Provide the [X, Y] coordinate of the cell's center where the given text is located.  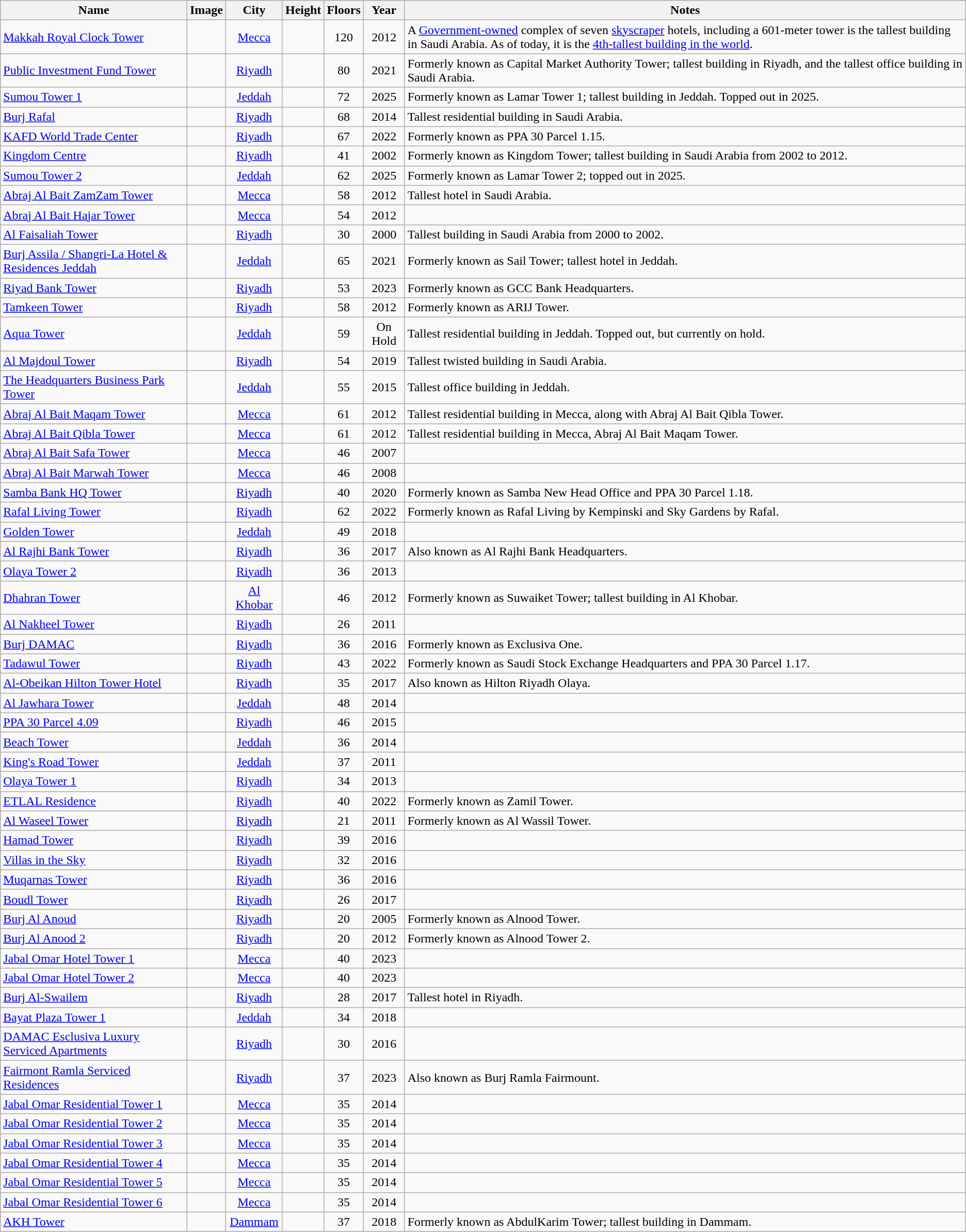
Formerly known as Rafal Living by Kempinski and Sky Gardens by Rafal. [685, 512]
Tallest residential building in Saudi Arabia. [685, 117]
Burj Rafal [94, 117]
Aqua Tower [94, 334]
28 [344, 998]
Fairmont Ramla Serviced Residences [94, 1078]
Also known as Al Rajhi Bank Headquarters. [685, 551]
Dammam [254, 1222]
Rafal Living Tower [94, 512]
72 [344, 97]
2019 [384, 361]
DAMAC Esclusiva Luxury Serviced Apartments [94, 1044]
Name [94, 10]
King's Road Tower [94, 762]
55 [344, 387]
Formerly known as Alnood Tower 2. [685, 938]
Jabal Omar Residential Tower 3 [94, 1143]
Public Investment Fund Tower [94, 70]
53 [344, 287]
Formerly known as PPA 30 Parcel 1.15. [685, 136]
Formerly known as Al Wassil Tower. [685, 821]
65 [344, 261]
Tadawul Tower [94, 664]
43 [344, 664]
Olaya Tower 1 [94, 781]
Tallest twisted building in Saudi Arabia. [685, 361]
Tamkeen Tower [94, 308]
Jabal Omar Residential Tower 2 [94, 1124]
Jabal Omar Hotel Tower 1 [94, 958]
68 [344, 117]
Makkah Royal Clock Tower [94, 37]
Golden Tower [94, 532]
32 [344, 860]
2002 [384, 156]
2000 [384, 234]
Dhahran Tower [94, 598]
Al Rajhi Bank Tower [94, 551]
Abraj Al Bait Safa Tower [94, 453]
Abraj Al Bait Marwah Tower [94, 473]
Sumou Tower 2 [94, 175]
Height [303, 10]
Al-Obeikan Hilton Tower Hotel [94, 683]
Burj Al Anoud [94, 919]
Bayat Plaza Tower 1 [94, 1017]
48 [344, 703]
Riyad Bank Tower [94, 287]
Samba Bank HQ Tower [94, 492]
Hamad Tower [94, 840]
Al Faisaliah Tower [94, 234]
Al Majdoul Tower [94, 361]
KAFD World Trade Center [94, 136]
2020 [384, 492]
Tallest residential building in Jeddah. Topped out, but currently on hold. [685, 334]
Abraj Al Bait Hajar Tower [94, 215]
Formerly known as AbdulKarim Tower; tallest building in Dammam. [685, 1222]
Abraj Al Bait Qibla Tower [94, 434]
41 [344, 156]
AKH Tower [94, 1222]
Burj Al Anood 2 [94, 938]
Burj Al-Swailem [94, 998]
Abraj Al Bait ZamZam Tower [94, 195]
City [254, 10]
Sumou Tower 1 [94, 97]
67 [344, 136]
Jabal Omar Hotel Tower 2 [94, 978]
21 [344, 821]
Formerly known as Alnood Tower. [685, 919]
2008 [384, 473]
Formerly known as Sail Tower; tallest hotel in Jeddah. [685, 261]
Formerly known as Suwaiket Tower; tallest building in Al Khobar. [685, 598]
Jabal Omar Residential Tower 6 [94, 1202]
59 [344, 334]
Boudl Tower [94, 899]
Abraj Al Bait Maqam Tower [94, 414]
49 [344, 532]
Year [384, 10]
Formerly known as GCC Bank Headquarters. [685, 287]
2005 [384, 919]
Jabal Omar Residential Tower 4 [94, 1163]
39 [344, 840]
Tallest hotel in Riyadh. [685, 998]
Tallest residential building in Mecca, along with Abraj Al Bait Qibla Tower. [685, 414]
120 [344, 37]
Tallest hotel in Saudi Arabia. [685, 195]
Al Khobar [254, 598]
80 [344, 70]
Beach Tower [94, 742]
Formerly known as Zamil Tower. [685, 801]
Al Waseel Tower [94, 821]
On Hold [384, 334]
Al Jawhara Tower [94, 703]
Tallest office building in Jeddah. [685, 387]
Al Nakheel Tower [94, 624]
Villas in the Sky [94, 860]
Kingdom Centre [94, 156]
Image [206, 10]
PPA 30 Parcel 4.09 [94, 723]
Formerly known as Exclusiva One. [685, 644]
Also known as Burj Ramla Fairmount. [685, 1078]
Formerly known as Kingdom Tower; tallest building in Saudi Arabia from 2002 to 2012. [685, 156]
2007 [384, 453]
Muqarnas Tower [94, 879]
Formerly known as ARIJ Tower. [685, 308]
Formerly known as Lamar Tower 1; tallest building in Jeddah. Topped out in 2025. [685, 97]
Jabal Omar Residential Tower 1 [94, 1104]
Burj DAMAC [94, 644]
Olaya Tower 2 [94, 571]
Tallest building in Saudi Arabia from 2000 to 2002. [685, 234]
Formerly known as Saudi Stock Exchange Headquarters and PPA 30 Parcel 1.17. [685, 664]
ETLAL Residence [94, 801]
Formerly known as Capital Market Authority Tower; tallest building in Riyadh, and the tallest office building in Saudi Arabia. [685, 70]
Notes [685, 10]
The Headquarters Business Park Tower [94, 387]
Also known as Hilton Riyadh Olaya. [685, 683]
Burj Assila / Shangri-La Hotel & Residences Jeddah [94, 261]
Formerly known as Lamar Tower 2; topped out in 2025. [685, 175]
Formerly known as Samba New Head Office and PPA 30 Parcel 1.18. [685, 492]
Tallest residential building in Mecca, Abraj Al Bait Maqam Tower. [685, 434]
Jabal Omar Residential Tower 5 [94, 1182]
Floors [344, 10]
